Return the (x, y) coordinate for the center point of the cell that contains the specified text.  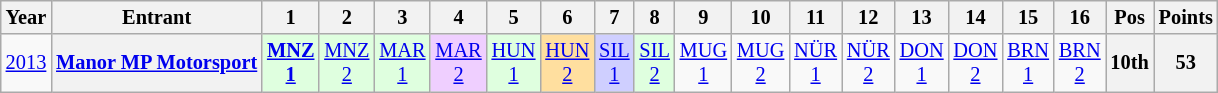
Points (1186, 17)
Manor MP Motorsport (156, 63)
HUN2 (567, 63)
DON1 (922, 63)
NÜR1 (816, 63)
10th (1130, 63)
MNZ1 (290, 63)
13 (922, 17)
MAR2 (458, 63)
SIL2 (654, 63)
3 (402, 17)
NÜR2 (868, 63)
MUG1 (704, 63)
Year (26, 17)
BRN2 (1080, 63)
4 (458, 17)
1 (290, 17)
16 (1080, 17)
14 (975, 17)
9 (704, 17)
10 (760, 17)
12 (868, 17)
Entrant (156, 17)
5 (514, 17)
HUN1 (514, 63)
6 (567, 17)
2013 (26, 63)
7 (614, 17)
11 (816, 17)
53 (1186, 63)
DON2 (975, 63)
15 (1028, 17)
SIL1 (614, 63)
MUG2 (760, 63)
BRN1 (1028, 63)
2 (346, 17)
MAR1 (402, 63)
8 (654, 17)
Pos (1130, 17)
MNZ2 (346, 63)
